Return (X, Y) of the center of cell containing provided text 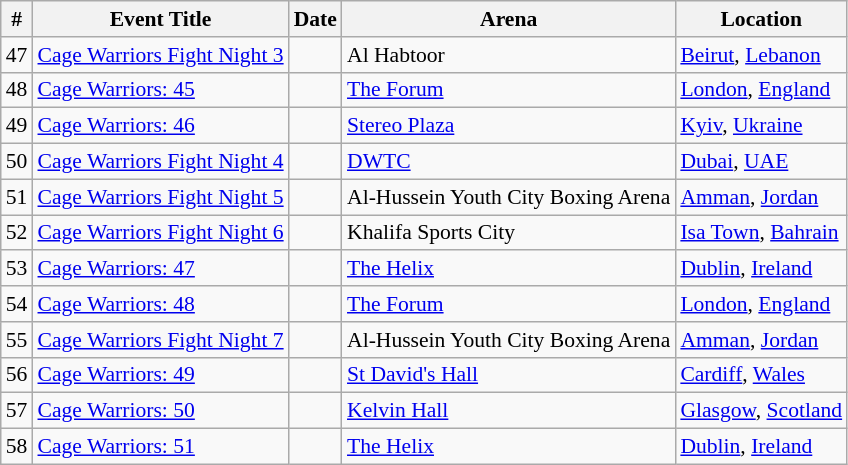
Kelvin Hall (508, 411)
# (17, 19)
56 (17, 375)
58 (17, 447)
Dubai, UAE (761, 162)
54 (17, 304)
Glasgow, Scotland (761, 411)
Cage Warriors Fight Night 7 (160, 340)
Isa Town, Bahrain (761, 233)
52 (17, 233)
Cage Warriors: 50 (160, 411)
Cage Warriors Fight Night 4 (160, 162)
Date (316, 19)
Beirut, Lebanon (761, 55)
53 (17, 269)
St David's Hall (508, 375)
49 (17, 126)
57 (17, 411)
Cardiff, Wales (761, 375)
55 (17, 340)
47 (17, 55)
Cage Warriors: 48 (160, 304)
50 (17, 162)
Location (761, 19)
Cage Warriors Fight Night 5 (160, 197)
Cage Warriors Fight Night 3 (160, 55)
Stereo Plaza (508, 126)
Kyiv, Ukraine (761, 126)
Khalifa Sports City (508, 233)
Cage Warriors Fight Night 6 (160, 233)
48 (17, 90)
Cage Warriors: 45 (160, 90)
Event Title (160, 19)
Al Habtoor (508, 55)
Cage Warriors: 49 (160, 375)
51 (17, 197)
Cage Warriors: 46 (160, 126)
Cage Warriors: 51 (160, 447)
Arena (508, 19)
DWTC (508, 162)
Cage Warriors: 47 (160, 269)
